Scan for the cell matching the given text and deliver its [x, y] coordinate at center. 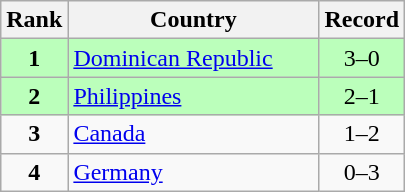
3 [34, 134]
4 [34, 172]
Country [194, 20]
0–3 [362, 172]
2–1 [362, 96]
1 [34, 58]
Germany [194, 172]
Dominican Republic [194, 58]
Philippines [194, 96]
2 [34, 96]
3–0 [362, 58]
1–2 [362, 134]
Record [362, 20]
Canada [194, 134]
Rank [34, 20]
